Provide the (X, Y) coordinate of the cell's center where the given text is located.  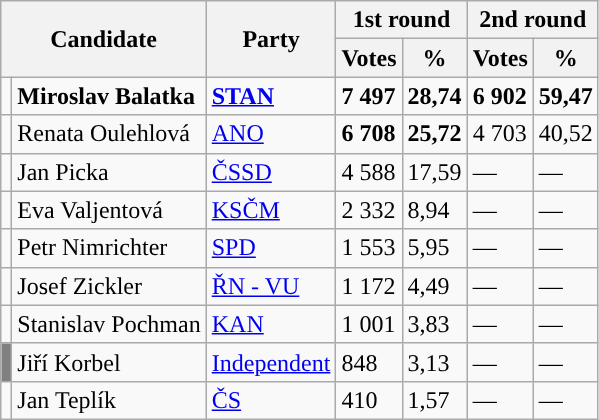
ANO (271, 134)
1 172 (369, 286)
4 703 (500, 134)
ŘN - VU (271, 286)
28,74 (434, 96)
Stanislav Pochman (109, 324)
40,52 (566, 134)
Independent (271, 362)
6 902 (500, 96)
Jiří Korbel (109, 362)
Jan Teplík (109, 400)
ČSSD (271, 172)
KAN (271, 324)
1 001 (369, 324)
Josef Zickler (109, 286)
SPD (271, 248)
KSČM (271, 210)
4 588 (369, 172)
Petr Nimrichter (109, 248)
7 497 (369, 96)
5,95 (434, 248)
ČS (271, 400)
STAN (271, 96)
2 332 (369, 210)
59,47 (566, 96)
Renata Oulehlová (109, 134)
4,49 (434, 286)
1 553 (369, 248)
25,72 (434, 134)
8,94 (434, 210)
Miroslav Balatka (109, 96)
1,57 (434, 400)
2nd round (532, 20)
6 708 (369, 134)
410 (369, 400)
Jan Picka (109, 172)
Party (271, 39)
3,13 (434, 362)
17,59 (434, 172)
Candidate (104, 39)
1st round (402, 20)
3,83 (434, 324)
848 (369, 362)
Eva Valjentová (109, 210)
